From the cell containing the given text, extract its center point as [x, y] coordinate. 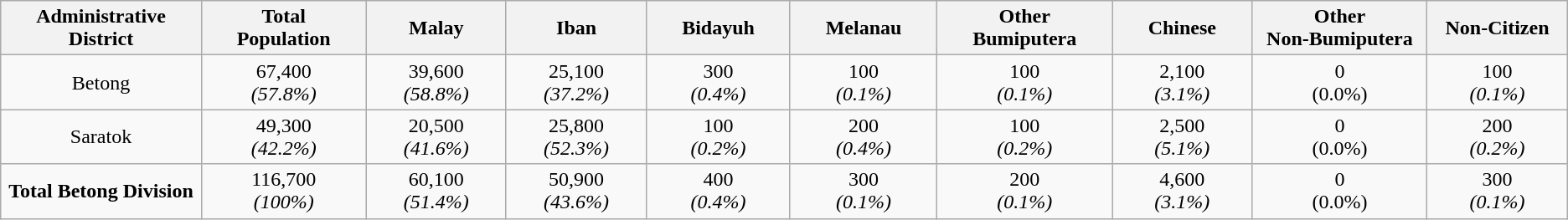
60,100(51.4%) [436, 191]
50,900(43.6%) [576, 191]
25,100(37.2%) [576, 82]
200(0.4%) [864, 137]
67,400(57.8%) [283, 82]
Betong [101, 82]
116,700(100%) [283, 191]
4,600(3.1%) [1183, 191]
Chinese [1183, 28]
Melanau [864, 28]
400(0.4%) [719, 191]
200(0.1%) [1025, 191]
Other Non-Bumiputera [1340, 28]
Iban [576, 28]
49,300(42.2%) [283, 137]
Other Bumiputera [1025, 28]
Total Population [283, 28]
25,800(52.3%) [576, 137]
Administrative District [101, 28]
2,500(5.1%) [1183, 137]
20,500(41.6%) [436, 137]
39,600(58.8%) [436, 82]
Malay [436, 28]
200(0.2%) [1498, 137]
Bidayuh [719, 28]
Saratok [101, 137]
300(0.4%) [719, 82]
Total Betong Division [101, 191]
2,100(3.1%) [1183, 82]
Non-Citizen [1498, 28]
